For the text-containing cell, return its midpoint in [x, y] coordinate format. 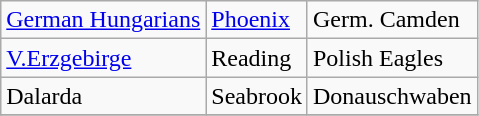
V.Erzgebirge [104, 58]
German Hungarians [104, 20]
Phoenix [257, 20]
Reading [257, 58]
Polish Eagles [392, 58]
Seabrook [257, 96]
Germ. Camden [392, 20]
Dalarda [104, 96]
Donauschwaben [392, 96]
